Return the [X, Y] coordinate for the center point of the cell that contains the specified text.  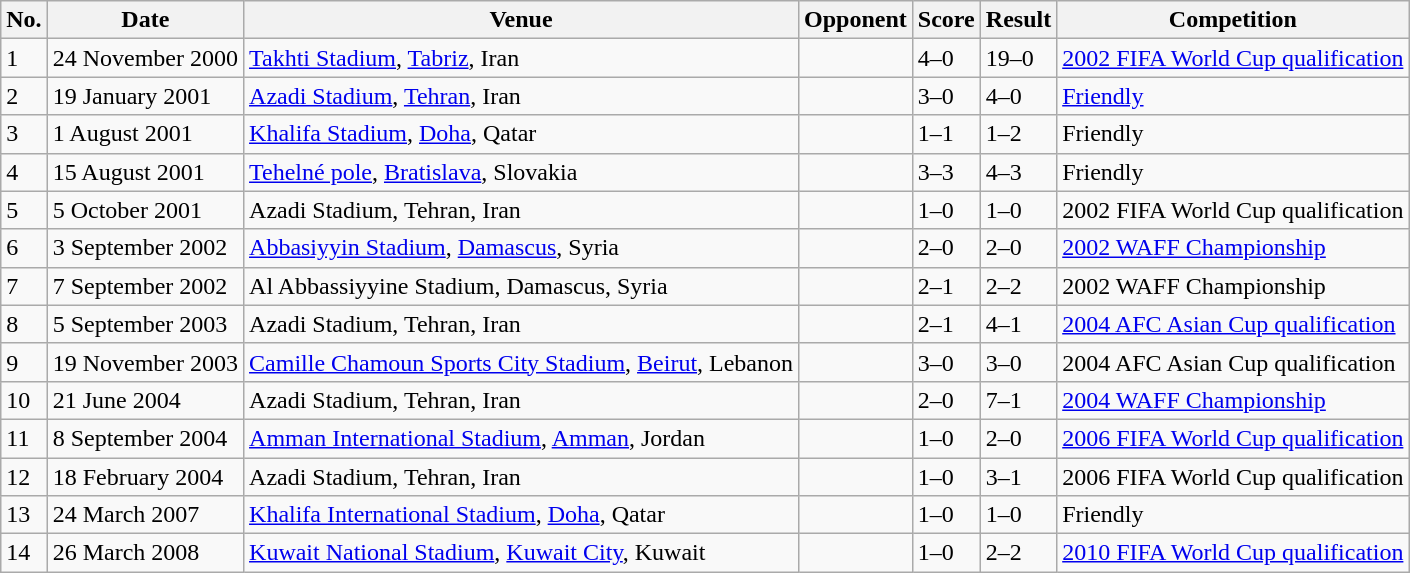
19 November 2003 [145, 362]
12 [24, 477]
7–1 [1018, 400]
1 August 2001 [145, 134]
10 [24, 400]
9 [24, 362]
Takhti Stadium, Tabriz, Iran [522, 58]
11 [24, 438]
14 [24, 553]
18 February 2004 [145, 477]
19 January 2001 [145, 96]
6 [24, 248]
4–3 [1018, 172]
Venue [522, 20]
8 [24, 324]
7 September 2002 [145, 286]
1–1 [946, 134]
8 September 2004 [145, 438]
No. [24, 20]
Abbasiyyin Stadium, Damascus, Syria [522, 248]
Kuwait National Stadium, Kuwait City, Kuwait [522, 553]
4 [24, 172]
3–1 [1018, 477]
Score [946, 20]
Khalifa International Stadium, Doha, Qatar [522, 515]
2010 FIFA World Cup qualification [1233, 553]
Date [145, 20]
Camille Chamoun Sports City Stadium, Beirut, Lebanon [522, 362]
2 [24, 96]
1–2 [1018, 134]
4–1 [1018, 324]
Khalifa Stadium, Doha, Qatar [522, 134]
3 [24, 134]
24 March 2007 [145, 515]
Result [1018, 20]
Al Abbassiyyine Stadium, Damascus, Syria [522, 286]
13 [24, 515]
7 [24, 286]
5 [24, 210]
15 August 2001 [145, 172]
Tehelné pole, Bratislava, Slovakia [522, 172]
Opponent [856, 20]
3–3 [946, 172]
21 June 2004 [145, 400]
Competition [1233, 20]
2004 WAFF Championship [1233, 400]
24 November 2000 [145, 58]
19–0 [1018, 58]
3 September 2002 [145, 248]
26 March 2008 [145, 553]
1 [24, 58]
5 October 2001 [145, 210]
5 September 2003 [145, 324]
Amman International Stadium, Amman, Jordan [522, 438]
